Search for the cell housing the specified text and yield its [X, Y] center coordinate. 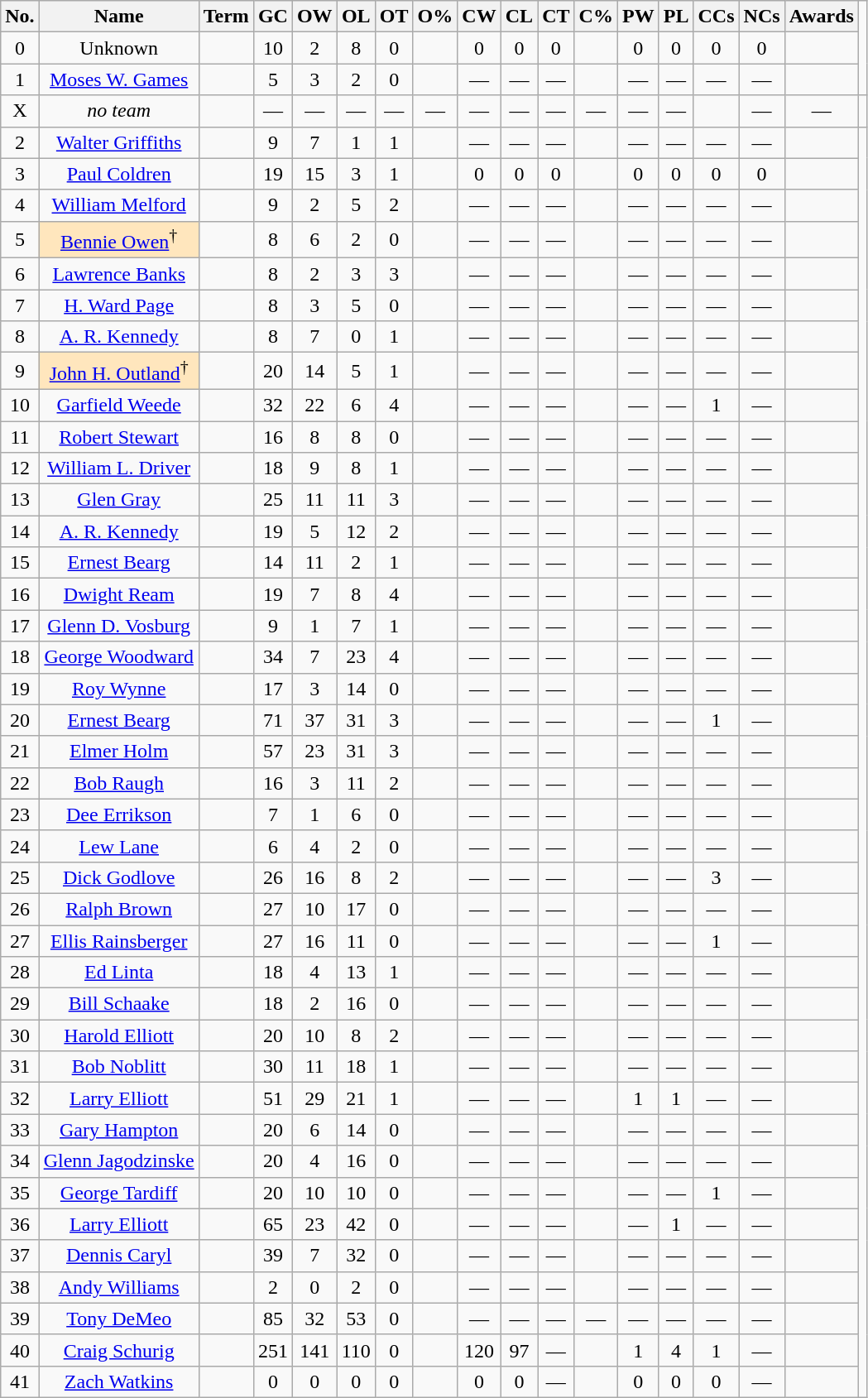
53 [356, 1319]
36 [20, 1224]
CL [519, 17]
Lawrence Banks [119, 274]
97 [519, 1350]
Roy Wynne [119, 689]
William L. Driver [119, 468]
George Tardiff [119, 1193]
Tony DeMeo [119, 1319]
PL [676, 17]
Dick Godlove [119, 877]
71 [273, 720]
Unknown [119, 48]
Andy Williams [119, 1287]
Ralph Brown [119, 909]
Glenn Jagodzinske [119, 1161]
38 [20, 1287]
Name [119, 17]
Elmer Holm [119, 752]
85 [273, 1319]
GC [273, 17]
Bill Schaake [119, 1004]
Bennie Owen† [119, 240]
William Melford [119, 205]
120 [479, 1350]
Ellis Rainsberger [119, 941]
Dennis Caryl [119, 1256]
Term [226, 17]
40 [20, 1350]
Awards [821, 17]
110 [356, 1350]
57 [273, 752]
CT [556, 17]
35 [20, 1193]
Paul Coldren [119, 174]
OL [356, 17]
John H. Outland† [119, 371]
Craig Schurig [119, 1350]
H. Ward Page [119, 305]
41 [20, 1381]
no team [119, 111]
Dee Errikson [119, 814]
O% [435, 17]
Walter Griffiths [119, 142]
65 [273, 1224]
OT [394, 17]
Bob Noblitt [119, 1067]
Garfield Weede [119, 405]
George Woodward [119, 657]
Dwight Ream [119, 594]
Moses W. Games [119, 79]
251 [273, 1350]
Bob Raugh [119, 783]
24 [20, 846]
51 [273, 1098]
Zach Watkins [119, 1381]
Glenn D. Vosburg [119, 626]
CCs [717, 17]
CW [479, 17]
28 [20, 973]
No. [20, 17]
NCs [761, 17]
42 [356, 1224]
Robert Stewart [119, 437]
141 [314, 1350]
PW [638, 17]
Ed Linta [119, 973]
33 [20, 1130]
OW [314, 17]
Lew Lane [119, 846]
X [20, 111]
C% [596, 17]
Glen Gray [119, 500]
Harold Elliott [119, 1035]
Gary Hampton [119, 1130]
